Detect which cell encompasses the target text, then output its (x, y) center coordinate. 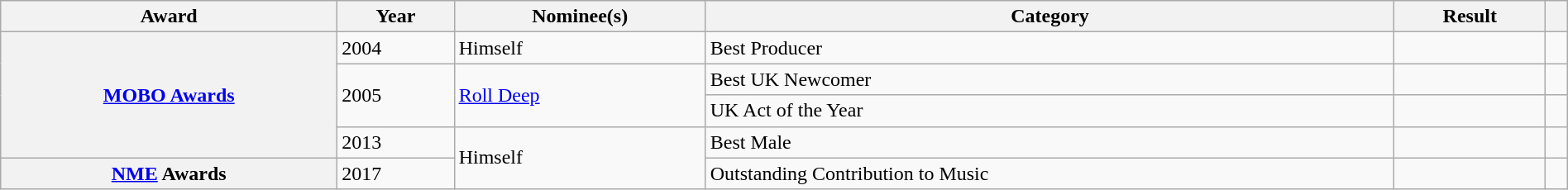
Category (1050, 17)
2005 (395, 95)
Best Male (1050, 142)
UK Act of the Year (1050, 111)
2017 (395, 173)
Result (1470, 17)
Year (395, 17)
2004 (395, 48)
2013 (395, 142)
NME Awards (169, 173)
Roll Deep (580, 95)
Best Producer (1050, 48)
Outstanding Contribution to Music (1050, 173)
MOBO Awards (169, 95)
Award (169, 17)
Best UK Newcomer (1050, 79)
Nominee(s) (580, 17)
